Find where the given text appears and provide that cell's center as (x, y) coordinate. 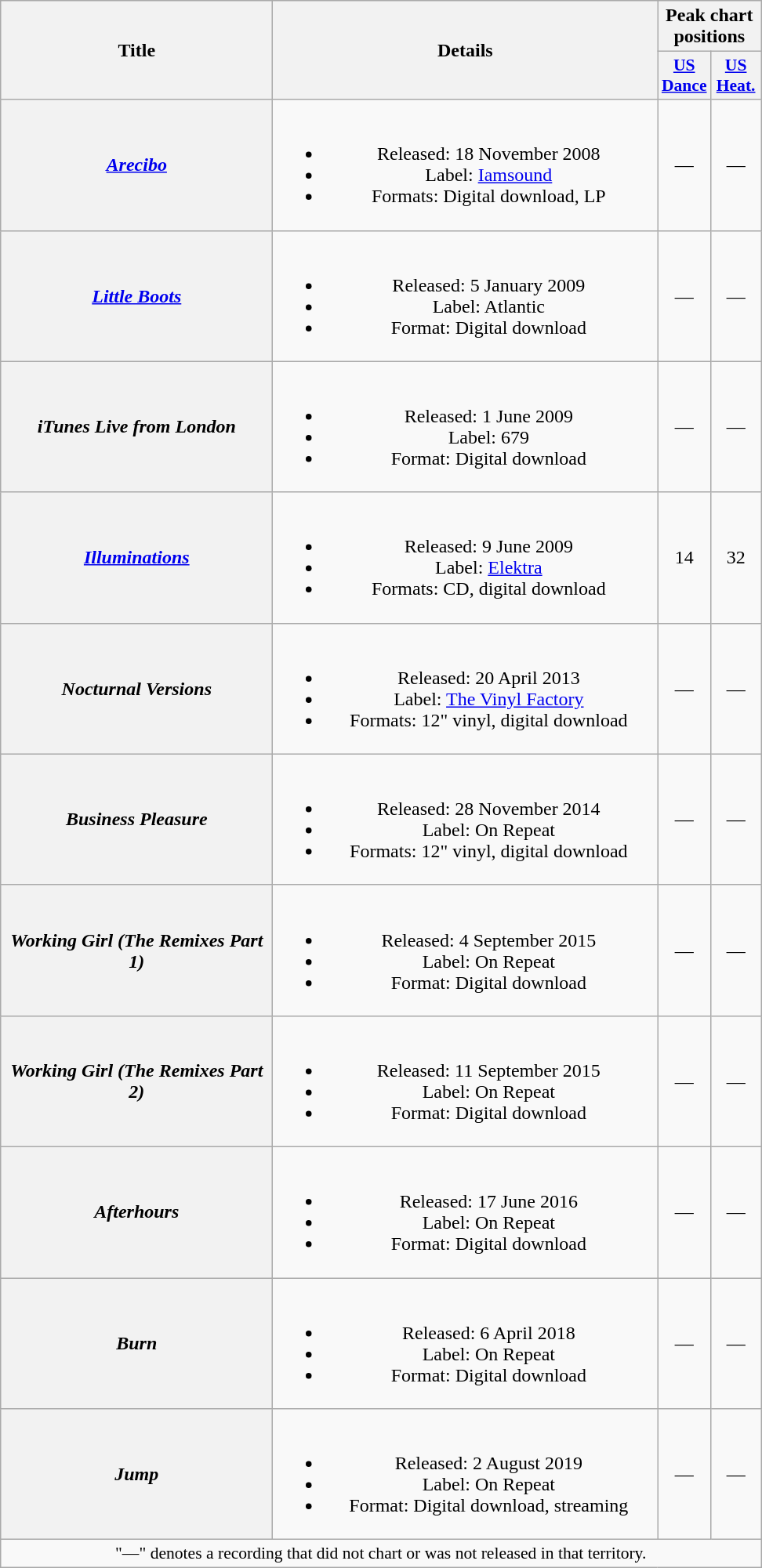
Released: 6 April 2018Label: On RepeatFormat: Digital download (466, 1343)
Released: 4 September 2015Label: On RepeatFormat: Digital download (466, 950)
Title (136, 50)
Details (466, 50)
Released: 20 April 2013Label: The Vinyl FactoryFormats: 12" vinyl, digital download (466, 688)
Illuminations (136, 558)
"—" denotes a recording that did not chart or was not released in that territory. (381, 1554)
Released: 11 September 2015Label: On RepeatFormat: Digital download (466, 1081)
Released: 17 June 2016Label: On RepeatFormat: Digital download (466, 1211)
Afterhours (136, 1211)
Released: 5 January 2009Label: AtlanticFormat: Digital download (466, 296)
Working Girl (The Remixes Part 2) (136, 1081)
Released: 28 November 2014Label: On RepeatFormats: 12" vinyl, digital download (466, 820)
Little Boots (136, 296)
iTunes Live from London (136, 426)
Business Pleasure (136, 820)
Released: 18 November 2008Label: IamsoundFormats: Digital download, LP (466, 165)
Arecibo (136, 165)
Released: 2 August 2019Label: On RepeatFormat: Digital download, streaming (466, 1475)
Released: 9 June 2009Label: ElektraFormats: CD, digital download (466, 558)
32 (736, 558)
14 (684, 558)
US Heat. (736, 75)
Jump (136, 1475)
Released: 1 June 2009Label: 679Format: Digital download (466, 426)
Working Girl (The Remixes Part 1) (136, 950)
Nocturnal Versions (136, 688)
Burn (136, 1343)
US Dance (684, 75)
Peak chart positions (709, 27)
